Extract the [x, y] coordinate from the center of the cell holding the provided text.  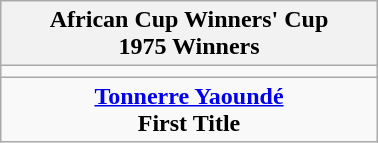
African Cup Winners' Cup1975 Winners [189, 34]
Tonnerre YaoundéFirst Title [189, 110]
